Identify which cell holds the provided text, then report its (X, Y) central coordinate. 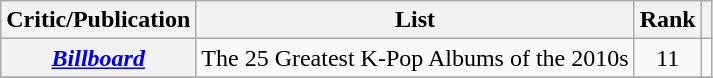
The 25 Greatest K-Pop Albums of the 2010s (415, 58)
List (415, 20)
Rank (668, 20)
Critic/Publication (98, 20)
Billboard (98, 58)
11 (668, 58)
